Find where the given text appears and provide that cell's center as [X, Y] coordinate. 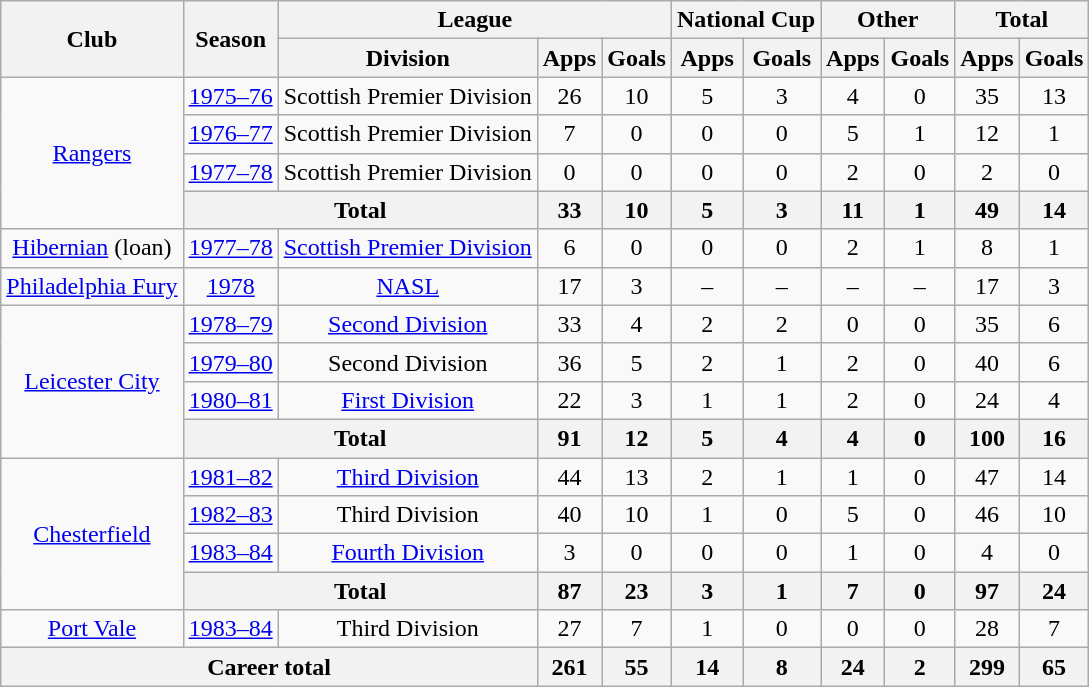
Division [408, 58]
65 [1054, 667]
1979–80 [230, 362]
Season [230, 39]
26 [569, 96]
49 [987, 210]
28 [987, 629]
NASL [408, 286]
261 [569, 667]
1976–77 [230, 134]
27 [569, 629]
1978 [230, 286]
First Division [408, 400]
1980–81 [230, 400]
1981–82 [230, 477]
Rangers [92, 153]
55 [637, 667]
47 [987, 477]
League [474, 20]
36 [569, 362]
299 [987, 667]
1975–76 [230, 96]
46 [987, 515]
Hibernian (loan) [92, 248]
100 [987, 438]
87 [569, 591]
16 [1054, 438]
Leicester City [92, 381]
Chesterfield [92, 534]
Fourth Division [408, 553]
11 [853, 210]
1978–79 [230, 324]
Other [888, 20]
97 [987, 591]
Club [92, 39]
23 [637, 591]
Career total [270, 667]
91 [569, 438]
44 [569, 477]
Philadelphia Fury [92, 286]
National Cup [746, 20]
22 [569, 400]
1982–83 [230, 515]
Port Vale [92, 629]
